Determine the [x, y] coordinate at the center of the cell enclosing the given text.  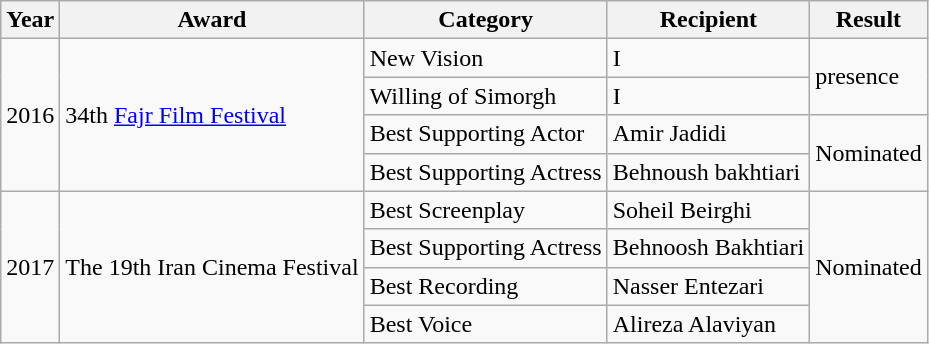
Behnoush bakhtiari [708, 172]
Best Recording [486, 286]
Recipient [708, 20]
presence [869, 77]
Best Supporting Actor [486, 134]
Best Screenplay [486, 210]
34th Fajr Film Festival [212, 115]
The 19th Iran Cinema Festival [212, 267]
Alireza Alaviyan [708, 324]
2017 [30, 267]
Award [212, 20]
New Vision [486, 58]
Nasser Entezari [708, 286]
Year [30, 20]
Result [869, 20]
Willing of Simorgh [486, 96]
Amir Jadidi [708, 134]
Category [486, 20]
Behnoosh Bakhtiari [708, 248]
Soheil Beirghi [708, 210]
Best Voice [486, 324]
2016 [30, 115]
